Scan for the cell matching the given text and deliver its [x, y] coordinate at center. 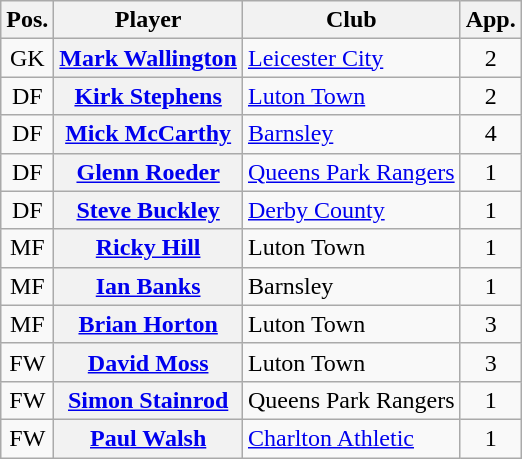
Player [148, 20]
Ian Banks [148, 286]
Brian Horton [148, 324]
Pos. [28, 20]
Kirk Stephens [148, 96]
Steve Buckley [148, 210]
Simon Stainrod [148, 400]
Paul Walsh [148, 438]
Mark Wallington [148, 58]
Derby County [351, 210]
David Moss [148, 362]
Charlton Athletic [351, 438]
Leicester City [351, 58]
4 [490, 134]
Ricky Hill [148, 248]
Mick McCarthy [148, 134]
Club [351, 20]
Glenn Roeder [148, 172]
GK [28, 58]
App. [490, 20]
